Output the (x, y) coordinate of the center of the cell containing the given text.  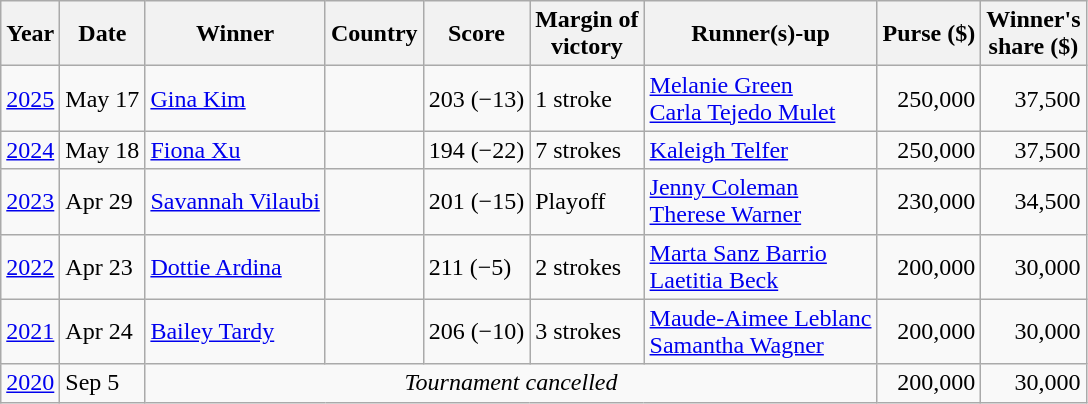
May 18 (102, 150)
Bailey Tardy (235, 332)
Dottie Ardina (235, 266)
230,000 (929, 202)
Winner'sshare ($) (1034, 34)
211 (−5) (476, 266)
Tournament cancelled (511, 383)
201 (−15) (476, 202)
2 strokes (587, 266)
2023 (30, 202)
Runner(s)-up (760, 34)
2024 (30, 150)
Maude-Aimee Leblanc Samantha Wagner (760, 332)
203 (−13) (476, 98)
194 (−22) (476, 150)
Score (476, 34)
Year (30, 34)
7 strokes (587, 150)
Fiona Xu (235, 150)
Apr 23 (102, 266)
Purse ($) (929, 34)
Gina Kim (235, 98)
2020 (30, 383)
Marta Sanz Barrio Laetitia Beck (760, 266)
Kaleigh Telfer (760, 150)
2021 (30, 332)
Date (102, 34)
3 strokes (587, 332)
Apr 29 (102, 202)
Jenny Coleman Therese Warner (760, 202)
1 stroke (587, 98)
Margin ofvictory (587, 34)
Savannah Vilaubi (235, 202)
2022 (30, 266)
2025 (30, 98)
Country (374, 34)
206 (−10) (476, 332)
Melanie Green Carla Tejedo Mulet (760, 98)
Sep 5 (102, 383)
Playoff (587, 202)
34,500 (1034, 202)
Apr 24 (102, 332)
May 17 (102, 98)
Winner (235, 34)
